Determine the (x, y) coordinate at the center of the cell enclosing the given text.  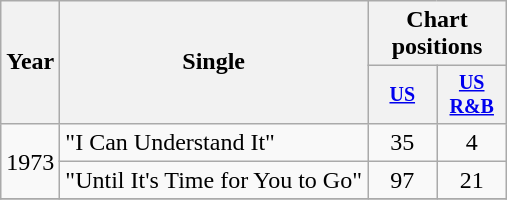
4 (472, 142)
"I Can Understand It" (214, 142)
1973 (30, 161)
"Until It's Time for You to Go" (214, 180)
97 (402, 180)
35 (402, 142)
Year (30, 62)
US (402, 94)
Chart positions (438, 34)
USR&B (472, 94)
21 (472, 180)
Single (214, 62)
